Scan for the cell matching the given text and deliver its (X, Y) coordinate at center. 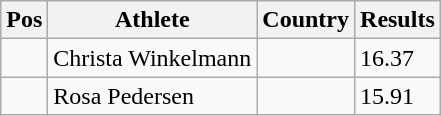
Rosa Pedersen (152, 96)
16.37 (398, 58)
Results (398, 20)
15.91 (398, 96)
Athlete (152, 20)
Christa Winkelmann (152, 58)
Country (306, 20)
Pos (24, 20)
